Output the (x, y) coordinate of the center of the cell containing the given text.  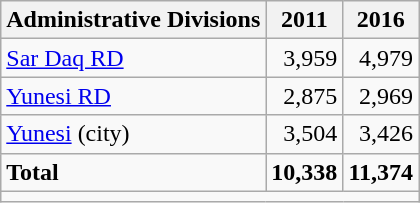
Total (134, 172)
10,338 (304, 172)
3,426 (381, 134)
4,979 (381, 58)
2,969 (381, 96)
2011 (304, 20)
Yunesi (city) (134, 134)
Yunesi RD (134, 96)
Administrative Divisions (134, 20)
2,875 (304, 96)
11,374 (381, 172)
3,959 (304, 58)
2016 (381, 20)
Sar Daq RD (134, 58)
3,504 (304, 134)
